For the text-containing cell, return its midpoint in (x, y) coordinate format. 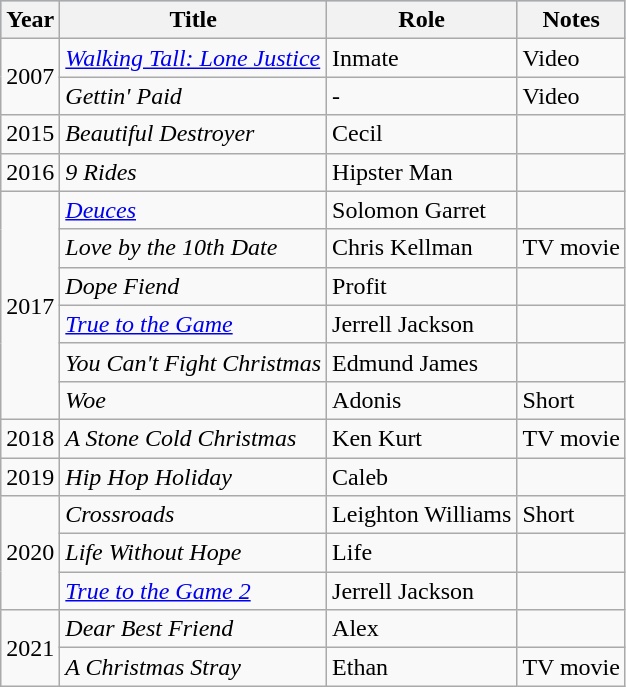
Solomon Garret (422, 210)
2019 (30, 477)
Role (422, 20)
Hipster Man (422, 172)
2016 (30, 172)
Beautiful Destroyer (194, 134)
True to the Game (194, 324)
Life (422, 553)
Dope Fiend (194, 286)
9 Rides (194, 172)
Gettin' Paid (194, 96)
2021 (30, 648)
Caleb (422, 477)
2018 (30, 438)
Edmund James (422, 362)
Year (30, 20)
Adonis (422, 400)
Notes (572, 20)
You Can't Fight Christmas (194, 362)
2007 (30, 77)
Crossroads (194, 515)
2017 (30, 305)
Chris Kellman (422, 248)
A Christmas Stray (194, 667)
Woe (194, 400)
Inmate (422, 58)
Love by the 10th Date (194, 248)
Hip Hop Holiday (194, 477)
Title (194, 20)
Ken Kurt (422, 438)
Life Without Hope (194, 553)
Cecil (422, 134)
Leighton Williams (422, 515)
2020 (30, 553)
Profit (422, 286)
Dear Best Friend (194, 629)
A Stone Cold Christmas (194, 438)
- (422, 96)
2015 (30, 134)
Walking Tall: Lone Justice (194, 58)
Alex (422, 629)
Ethan (422, 667)
Deuces (194, 210)
True to the Game 2 (194, 591)
